Return [X, Y] of the center of cell containing provided text 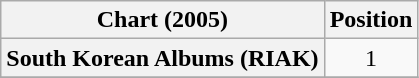
Position [371, 20]
1 [371, 58]
South Korean Albums (RIAK) [162, 58]
Chart (2005) [162, 20]
